Search for the cell housing the specified text and yield its [X, Y] center coordinate. 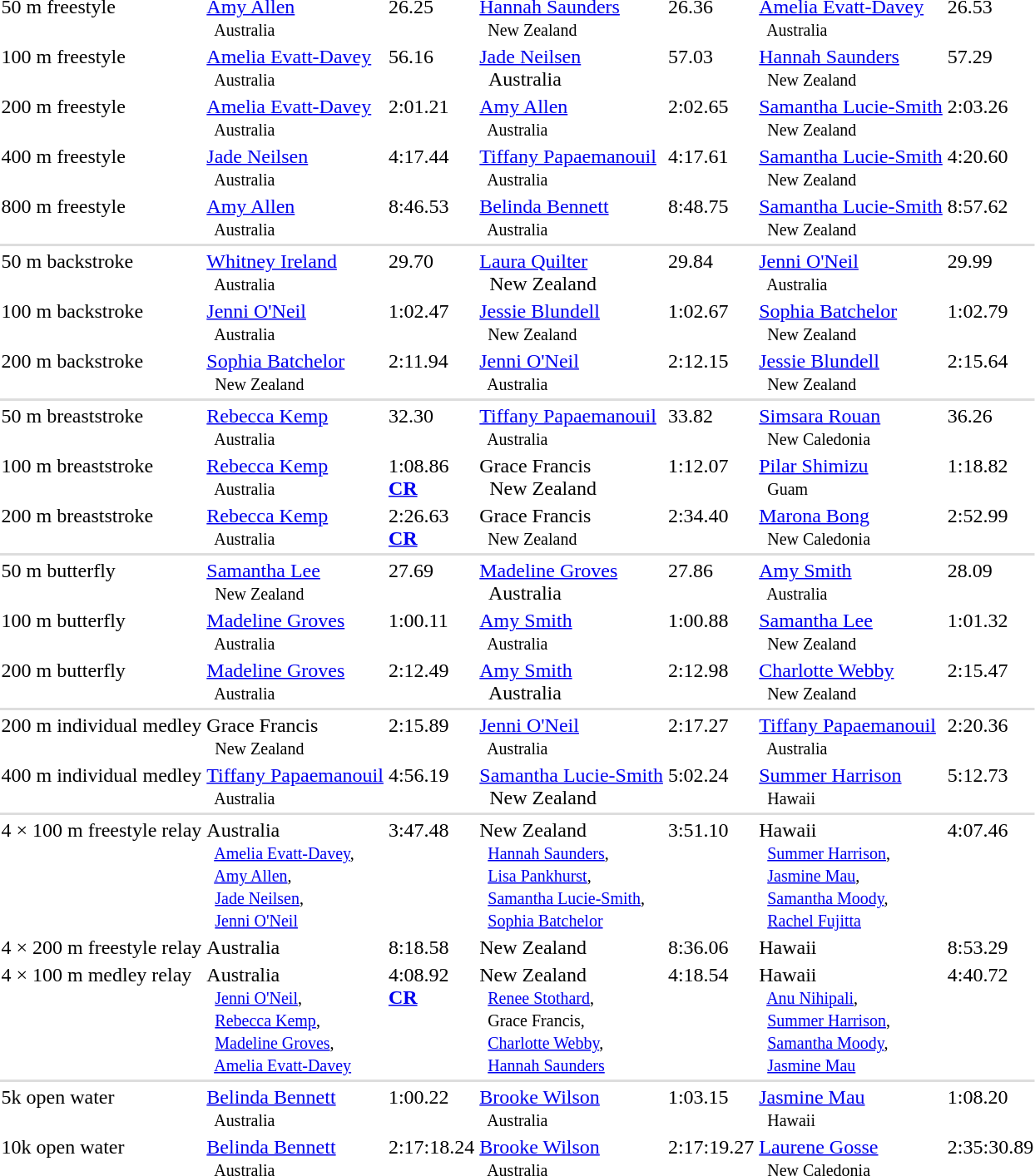
Marona Bong New Caledonia [851, 527]
3:47.48 [431, 875]
Charlotte Webby New Zealand [851, 682]
400 m freestyle [102, 168]
1:02.79 [990, 323]
Laura Quilter New Zealand [572, 273]
57.03 [711, 68]
2:34.40 [711, 527]
Summer Harrison Hawaii [851, 787]
Pilar Shimizu Guam [851, 477]
2:17.27 [711, 737]
32.30 [431, 427]
2:12.15 [711, 373]
4:18.54 [711, 1020]
57.29 [990, 68]
50 m backstroke [102, 273]
2:11.94 [431, 373]
1:08.86 CR [431, 477]
2:15.64 [990, 373]
Hawaii Summer Harrison, Jasmine Mau, Samantha Moody, Rachel Fujitta [851, 875]
5:12.73 [990, 787]
2:20.36 [990, 737]
4:40.72 [990, 1020]
200 m freestyle [102, 118]
2:15.89 [431, 737]
56.16 [431, 68]
28.09 [990, 582]
1:18.82 [990, 477]
2:26.63 CR [431, 527]
100 m breaststroke [102, 477]
27.69 [431, 582]
4:17.44 [431, 168]
5k open water [102, 1108]
Jasmine Mau Hawaii [851, 1108]
2:15.47 [990, 682]
2:12.98 [711, 682]
200 m butterfly [102, 682]
Hannah Saunders New Zealand [851, 68]
8:46.53 [431, 218]
8:48.75 [711, 218]
36.26 [990, 427]
Hawaii Anu Nihipali, Summer Harrison, Samantha Moody, Jasmine Mau [851, 1020]
1:12.07 [711, 477]
29.84 [711, 273]
27.86 [711, 582]
8:53.29 [990, 947]
Brooke Wilson Australia [572, 1108]
1:00.11 [431, 632]
New Zealand Renee Stothard, Grace Francis, Charlotte Webby, Hannah Saunders [572, 1020]
1:02.67 [711, 323]
200 m breaststroke [102, 527]
2:02.65 [711, 118]
100 m freestyle [102, 68]
8:57.62 [990, 218]
2:52.99 [990, 527]
Australia Jenni O'Neil, Rebecca Kemp, Madeline Groves, Amelia Evatt-Davey [295, 1020]
4:17.61 [711, 168]
200 m individual medley [102, 737]
1:03.15 [711, 1108]
4 × 100 m medley relay [102, 1020]
50 m breaststroke [102, 427]
Simsara Rouan New Caledonia [851, 427]
1:01.32 [990, 632]
33.82 [711, 427]
1:02.47 [431, 323]
29.70 [431, 273]
200 m backstroke [102, 373]
New Zealand [572, 947]
8:18.58 [431, 947]
4 × 200 m freestyle relay [102, 947]
2:01.21 [431, 118]
1:00.22 [431, 1108]
Australia Amelia Evatt-Davey, Amy Allen, Jade Neilsen, Jenni O'Neil [295, 875]
2:03.26 [990, 118]
100 m butterfly [102, 632]
4:07.46 [990, 875]
Amelia Evatt-Davey Australia [295, 118]
50 m butterfly [102, 582]
4 × 100 m freestyle relay [102, 875]
Australia [295, 947]
1:00.88 [711, 632]
1:08.20 [990, 1108]
4:56.19 [431, 787]
Amelia Evatt‑Davey Australia [295, 68]
Hawaii [851, 947]
New Zealand Hannah Saunders, Lisa Pankhurst, Samantha Lucie-Smith, Sophia Batchelor [572, 875]
2:12.49 [431, 682]
Whitney Ireland Australia [295, 273]
400 m individual medley [102, 787]
4:20.60 [990, 168]
5:02.24 [711, 787]
8:36.06 [711, 947]
29.99 [990, 273]
800 m freestyle [102, 218]
4:08.92 CR [431, 1020]
100 m backstroke [102, 323]
3:51.10 [711, 875]
